Determine the (x, y) coordinate at the center of the cell enclosing the given text.  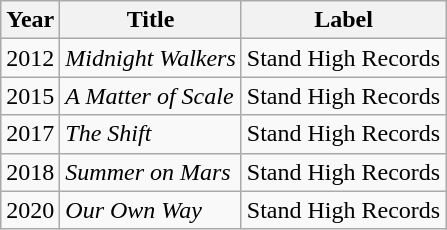
2018 (30, 172)
Our Own Way (151, 210)
Year (30, 20)
2015 (30, 96)
2017 (30, 134)
A Matter of Scale (151, 96)
Midnight Walkers (151, 58)
2012 (30, 58)
Summer on Mars (151, 172)
Label (343, 20)
2020 (30, 210)
The Shift (151, 134)
Title (151, 20)
